Determine the (x, y) coordinate at the center of the cell enclosing the given text.  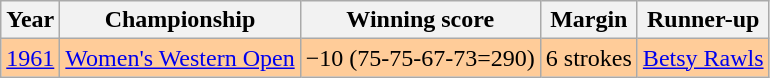
1961 (30, 58)
Year (30, 20)
Runner-up (703, 20)
Betsy Rawls (703, 58)
Women's Western Open (180, 58)
Championship (180, 20)
Margin (588, 20)
Winning score (420, 20)
−10 (75-75-67-73=290) (420, 58)
6 strokes (588, 58)
